For the text-containing cell, return its midpoint in [x, y] coordinate format. 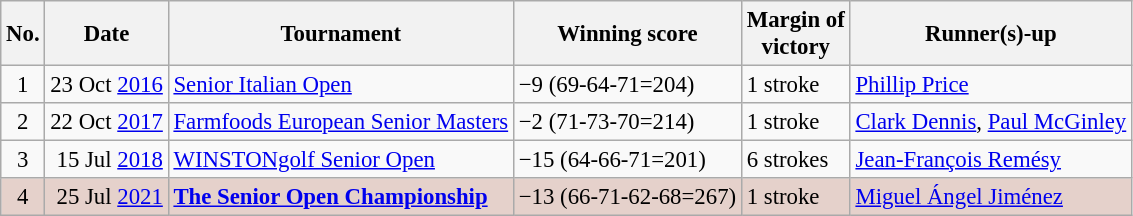
1 [23, 85]
Clark Dennis, Paul McGinley [990, 122]
25 Jul 2021 [106, 197]
−2 (71-73-70=214) [627, 122]
15 Jul 2018 [106, 160]
3 [23, 160]
Jean-François Remésy [990, 160]
−13 (66-71-62-68=267) [627, 197]
Tournament [340, 34]
−9 (69-64-71=204) [627, 85]
Miguel Ángel Jiménez [990, 197]
Date [106, 34]
No. [23, 34]
23 Oct 2016 [106, 85]
Senior Italian Open [340, 85]
WINSTONgolf Senior Open [340, 160]
The Senior Open Championship [340, 197]
−15 (64-66-71=201) [627, 160]
Margin ofvictory [796, 34]
Farmfoods European Senior Masters [340, 122]
6 strokes [796, 160]
22 Oct 2017 [106, 122]
2 [23, 122]
Phillip Price [990, 85]
Runner(s)-up [990, 34]
4 [23, 197]
Winning score [627, 34]
